For the text-containing cell, return its midpoint in [x, y] coordinate format. 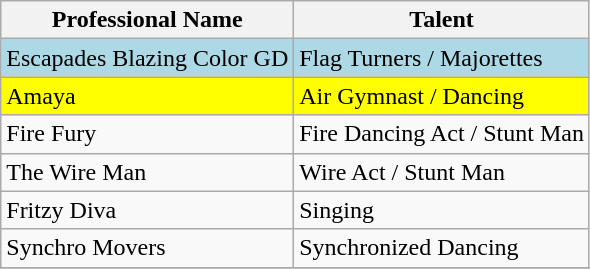
Escapades Blazing Color GD [148, 58]
Fire Fury [148, 134]
Talent [442, 20]
Synchro Movers [148, 248]
Singing [442, 210]
Air Gymnast / Dancing [442, 96]
Amaya [148, 96]
Synchronized Dancing [442, 248]
Fire Dancing Act / Stunt Man [442, 134]
The Wire Man [148, 172]
Flag Turners / Majorettes [442, 58]
Fritzy Diva [148, 210]
Professional Name [148, 20]
Wire Act / Stunt Man [442, 172]
